Scan for the cell matching the given text and deliver its [x, y] coordinate at center. 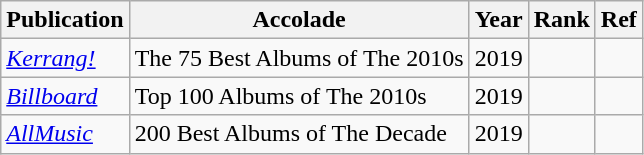
Rank [562, 20]
AllMusic [65, 134]
Top 100 Albums of The 2010s [299, 96]
Kerrang! [65, 58]
Billboard [65, 96]
Year [498, 20]
The 75 Best Albums of The 2010s [299, 58]
Accolade [299, 20]
Publication [65, 20]
200 Best Albums of The Decade [299, 134]
Ref [618, 20]
